For the text-containing cell, return its midpoint in [x, y] coordinate format. 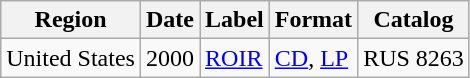
ROIR [235, 58]
CD, LP [313, 58]
RUS 8263 [414, 58]
United States [71, 58]
Catalog [414, 20]
Format [313, 20]
Region [71, 20]
2000 [170, 58]
Date [170, 20]
Label [235, 20]
